Scan for the cell matching the given text and deliver its [X, Y] coordinate at center. 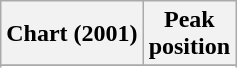
Chart (2001) [72, 34]
Peakposition [189, 34]
